Pinpoint the cell where the given text exists, returning its (x, y) midpoint coordinate. 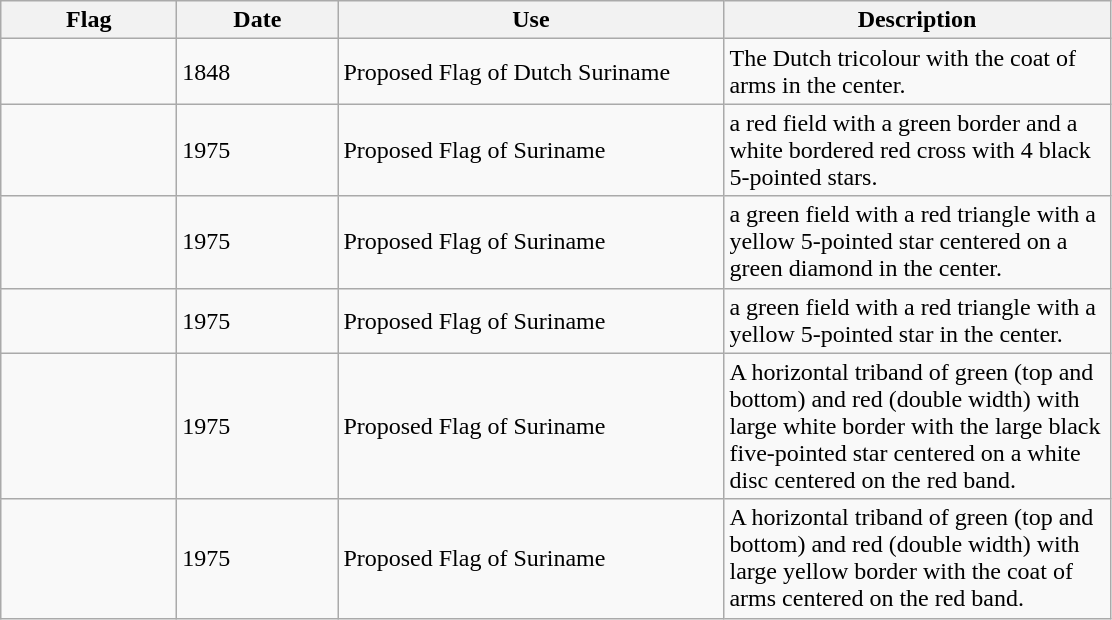
a green field with a red triangle with a yellow 5-pointed star centered on a green diamond in the center. (917, 242)
Date (258, 20)
1848 (258, 72)
Use (531, 20)
The Dutch tricolour with the coat of arms in the center. (917, 72)
A horizontal triband of green (top and bottom) and red (double width) with large yellow border with the coat of arms centered on the red band. (917, 558)
Proposed Flag of Dutch Suriname (531, 72)
a green field with a red triangle with a yellow 5-pointed star in the center. (917, 320)
a red field with a green border and a white bordered red cross with 4 black 5-pointed stars. (917, 150)
Description (917, 20)
Flag (89, 20)
